Pinpoint the cell where the given text exists, returning its [X, Y] midpoint coordinate. 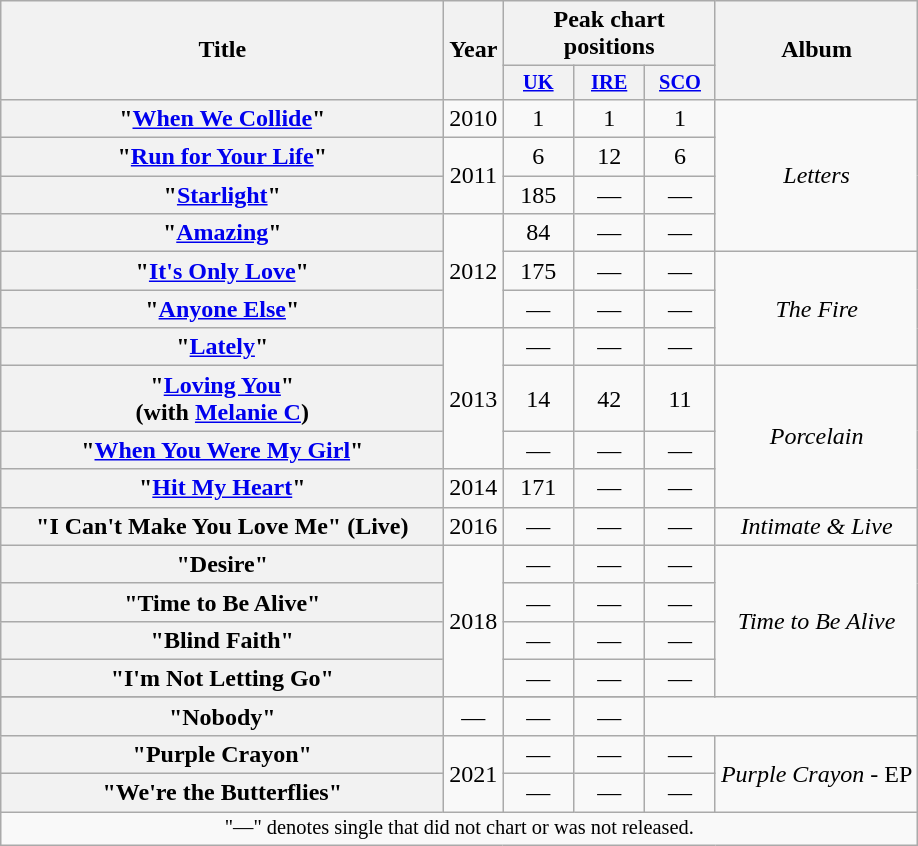
Peak chart positions [610, 34]
Title [222, 50]
2013 [474, 398]
Year [474, 50]
The Fire [816, 309]
"I'm Not Letting Go" [222, 678]
2010 [474, 118]
IRE [610, 83]
"Lately" [222, 347]
"When You Were My Girl" [222, 450]
14 [538, 398]
84 [538, 233]
"Blind Faith" [222, 640]
"Starlight" [222, 195]
"Desire" [222, 564]
Porcelain [816, 436]
Letters [816, 175]
"Loving You"(with Melanie C) [222, 398]
SCO [680, 83]
12 [610, 157]
2012 [474, 271]
42 [610, 398]
"Amazing" [222, 233]
"Purple Crayon" [222, 754]
"When We Collide" [222, 118]
171 [538, 488]
Album [816, 50]
"Run for Your Life" [222, 157]
175 [538, 271]
2011 [474, 176]
"—" denotes single that did not chart or was not released. [460, 829]
2018 [474, 621]
"I Can't Make You Love Me" (Live) [222, 526]
Purple Crayon - EP [816, 773]
"Time to Be Alive" [222, 602]
2014 [474, 488]
"Anyone Else" [222, 309]
UK [538, 83]
11 [680, 398]
"It's Only Love" [222, 271]
"Hit My Heart" [222, 488]
Intimate & Live [816, 526]
185 [538, 195]
2021 [474, 773]
2016 [474, 526]
"Nobody" [222, 716]
Time to Be Alive [816, 621]
"We're the Butterflies" [222, 793]
